For the text-containing cell, return its midpoint in [x, y] coordinate format. 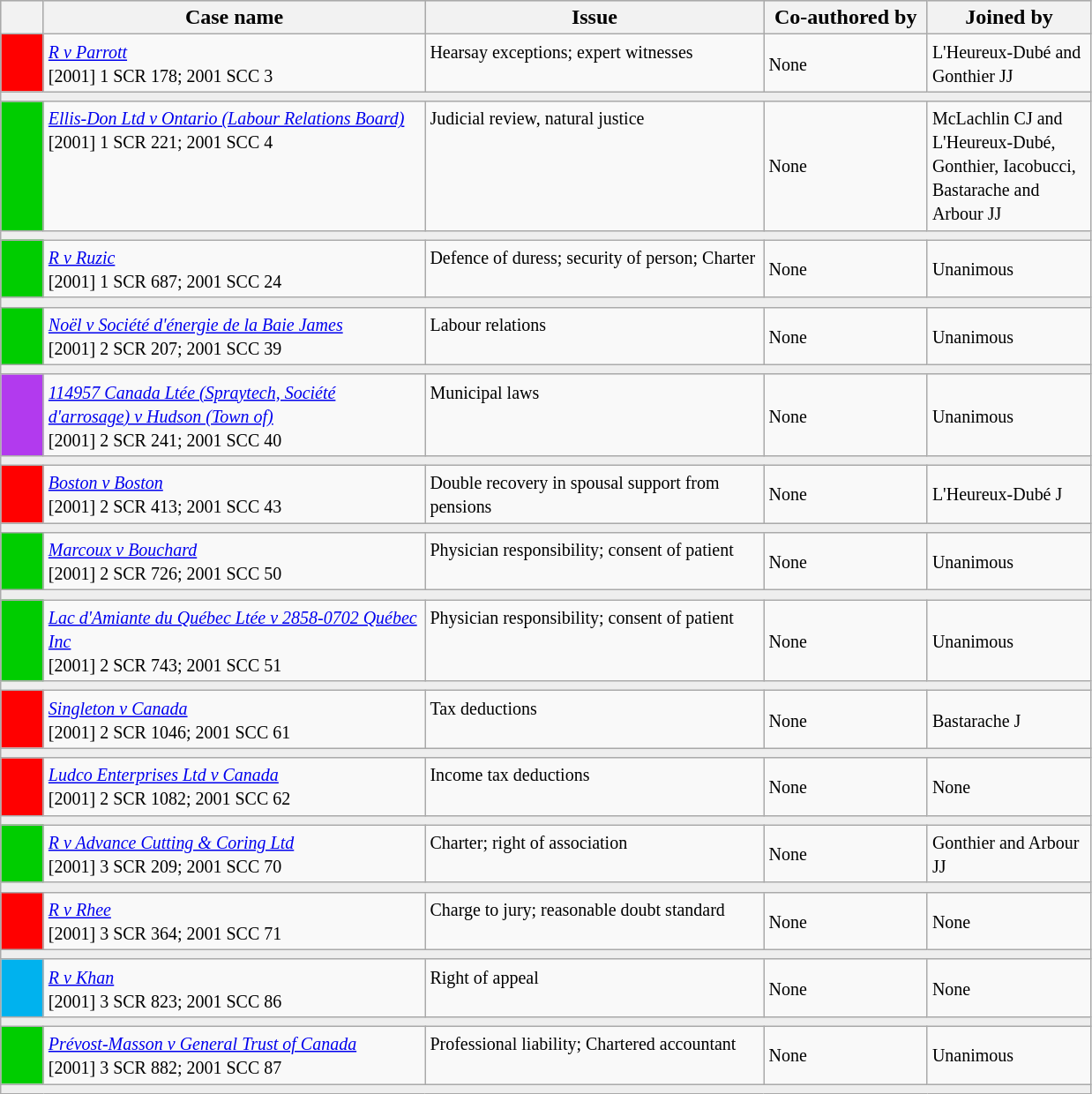
Hearsay exceptions; expert witnesses [595, 64]
Professional liability; Chartered accountant [595, 1055]
Lac d'Amiante du Québec Ltée v 2858-0702 Québec Inc [2001] 2 SCR 743; 2001 SCC 51 [235, 641]
Tax deductions [595, 720]
Charter; right of association [595, 854]
Right of appeal [595, 988]
L'Heureux-Dubé and Gonthier JJ [1009, 64]
R v Ruzic [2001] 1 SCR 687; 2001 SCC 24 [235, 268]
Marcoux v Bouchard [2001] 2 SCR 726; 2001 SCC 50 [235, 561]
114957 Canada Ltée (Spraytech, Société d'arrosage) v Hudson (Town of) [2001] 2 SCR 241; 2001 SCC 40 [235, 415]
Double recovery in spousal support from pensions [595, 494]
Ludco Enterprises Ltd v Canada [2001] 2 SCR 1082; 2001 SCC 62 [235, 787]
Joined by [1009, 18]
Co-authored by [845, 18]
R v Advance Cutting & Coring Ltd [2001] 3 SCR 209; 2001 SCC 70 [235, 854]
Bastarache J [1009, 720]
McLachlin CJ and L'Heureux‑Dubé, Gonthier, Iacobucci, Bastarache and Arbour JJ [1009, 166]
Judicial review, natural justice [595, 166]
R v Khan [2001] 3 SCR 823; 2001 SCC 86 [235, 988]
Prévost-Masson v General Trust of Canada [2001] 3 SCR 882; 2001 SCC 87 [235, 1055]
L'Heureux-Dubé J [1009, 494]
Singleton v Canada [2001] 2 SCR 1046; 2001 SCC 61 [235, 720]
Boston v Boston [2001] 2 SCR 413; 2001 SCC 43 [235, 494]
Labour relations [595, 335]
Gonthier and Arbour JJ [1009, 854]
R v Rhee [2001] 3 SCR 364; 2001 SCC 71 [235, 921]
Municipal laws [595, 415]
Ellis-Don Ltd v Ontario (Labour Relations Board) [2001] 1 SCR 221; 2001 SCC 4 [235, 166]
Issue [595, 18]
Defence of duress; security of person; Charter [595, 268]
R v Parrott [2001] 1 SCR 178; 2001 SCC 3 [235, 64]
Charge to jury; reasonable doubt standard [595, 921]
Income tax deductions [595, 787]
Case name [235, 18]
Noël v Société d'énergie de la Baie James [2001] 2 SCR 207; 2001 SCC 39 [235, 335]
